Determine the [X, Y] coordinate at the center of the cell enclosing the given text.  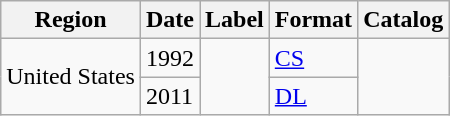
CS [313, 58]
United States [71, 77]
Date [170, 20]
Format [313, 20]
Region [71, 20]
Catalog [404, 20]
DL [313, 96]
1992 [170, 58]
2011 [170, 96]
Label [235, 20]
